Search for the cell housing the specified text and yield its [x, y] center coordinate. 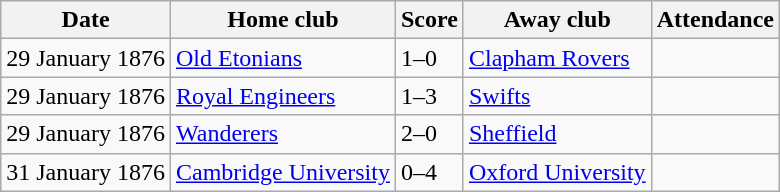
Clapham Rovers [557, 58]
Score [429, 20]
0–4 [429, 172]
2–0 [429, 134]
Oxford University [557, 172]
Attendance [715, 20]
Royal Engineers [282, 96]
Swifts [557, 96]
Date [86, 20]
1–3 [429, 96]
31 January 1876 [86, 172]
Old Etonians [282, 58]
Wanderers [282, 134]
Away club [557, 20]
Cambridge University [282, 172]
1–0 [429, 58]
Home club [282, 20]
Sheffield [557, 134]
